Output the (X, Y) coordinate of the center of the cell containing the given text.  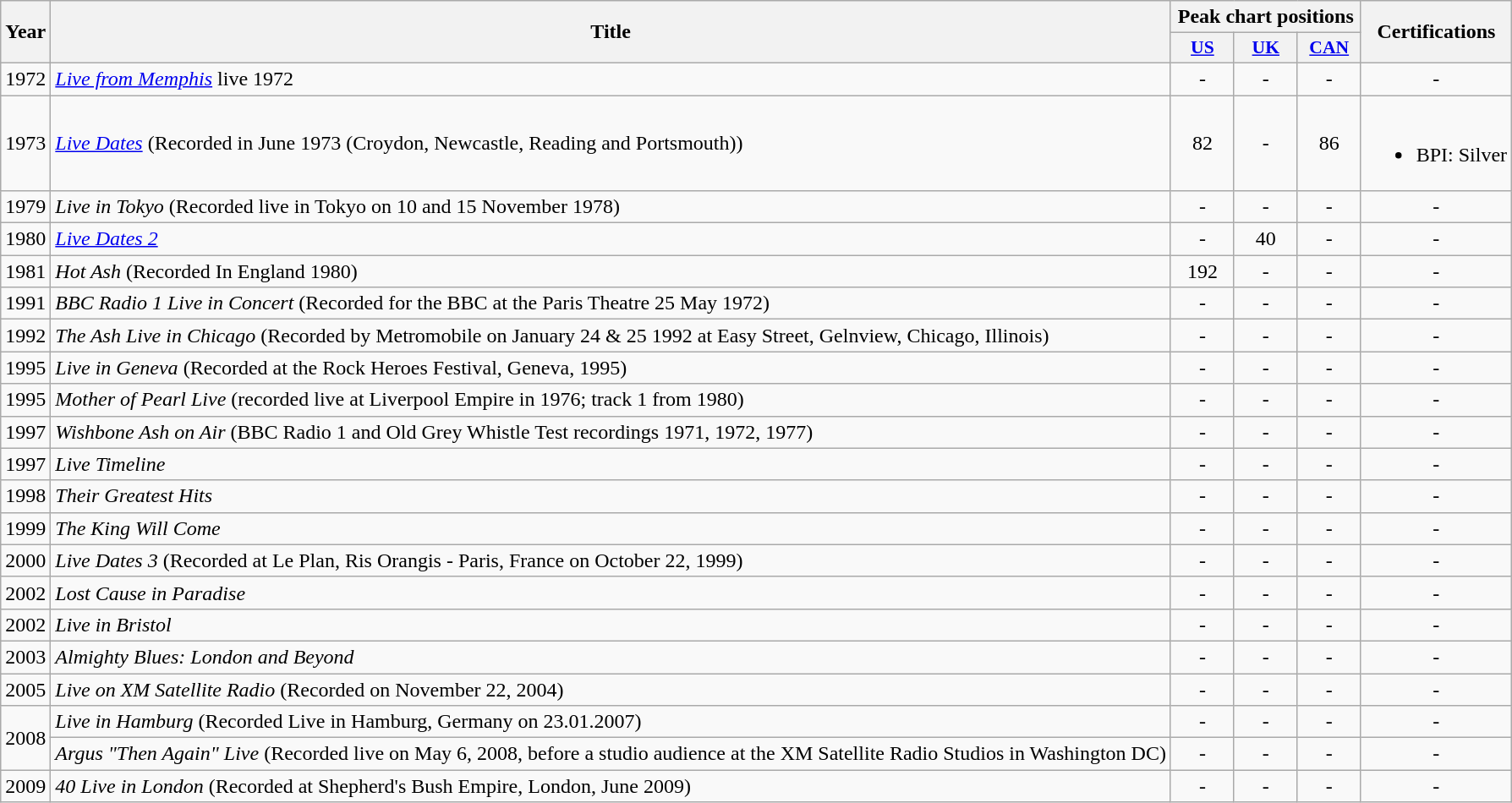
1981 (25, 271)
1992 (25, 336)
1991 (25, 303)
2005 (25, 689)
1998 (25, 496)
Title (611, 32)
The King Will Come (611, 528)
CAN (1329, 48)
1980 (25, 239)
Live on XM Satellite Radio (Recorded on November 22, 2004) (611, 689)
82 (1202, 142)
Year (25, 32)
1972 (25, 79)
Lost Cause in Paradise (611, 593)
Their Greatest Hits (611, 496)
2000 (25, 560)
1973 (25, 142)
2009 (25, 786)
Live Dates 3 (Recorded at Le Plan, Ris Orangis - Paris, France on October 22, 1999) (611, 560)
Certifications (1436, 32)
86 (1329, 142)
Wishbone Ash on Air (BBC Radio 1 and Old Grey Whistle Test recordings 1971, 1972, 1977) (611, 432)
Hot Ash (Recorded In England 1980) (611, 271)
40 Live in London (Recorded at Shepherd's Bush Empire, London, June 2009) (611, 786)
Peak chart positions (1265, 17)
BBC Radio 1 Live in Concert (Recorded for the BBC at the Paris Theatre 25 May 1972) (611, 303)
40 (1265, 239)
2008 (25, 738)
BPI: Silver (1436, 142)
Live in Bristol (611, 625)
192 (1202, 271)
2003 (25, 657)
1979 (25, 207)
Live in Tokyo (Recorded live in Tokyo on 10 and 15 November 1978) (611, 207)
1999 (25, 528)
Mother of Pearl Live (recorded live at Liverpool Empire in 1976; track 1 from 1980) (611, 400)
Live in Geneva (Recorded at the Rock Heroes Festival, Geneva, 1995) (611, 368)
UK (1265, 48)
Live Dates (Recorded in June 1973 (Croydon, Newcastle, Reading and Portsmouth)) (611, 142)
Live Dates 2 (611, 239)
Live from Memphis live 1972 (611, 79)
US (1202, 48)
Almighty Blues: London and Beyond (611, 657)
Live Timeline (611, 464)
Argus "Then Again" Live (Recorded live on May 6, 2008, before a studio audience at the XM Satellite Radio Studios in Washington DC) (611, 754)
The Ash Live in Chicago (Recorded by Metromobile on January 24 & 25 1992 at Easy Street, Gelnview, Chicago, Illinois) (611, 336)
Live in Hamburg (Recorded Live in Hamburg, Germany on 23.01.2007) (611, 722)
